Detect which cell encompasses the target text, then output its (x, y) center coordinate. 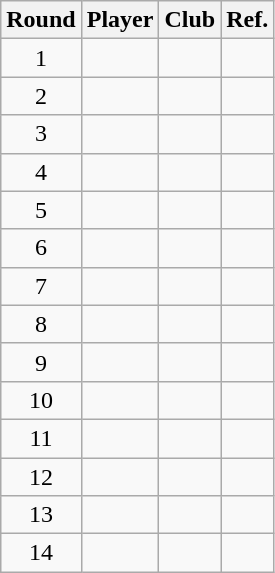
Ref. (248, 20)
14 (41, 553)
10 (41, 400)
4 (41, 172)
9 (41, 362)
7 (41, 286)
6 (41, 248)
5 (41, 210)
12 (41, 477)
11 (41, 438)
8 (41, 324)
1 (41, 58)
Player (120, 20)
13 (41, 515)
Round (41, 20)
Club (190, 20)
3 (41, 134)
2 (41, 96)
